Locate the cell with the specified text and output its [X, Y] center coordinate. 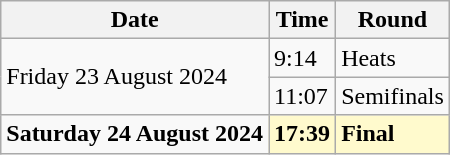
11:07 [302, 96]
Friday 23 August 2024 [135, 77]
Time [302, 20]
9:14 [302, 58]
Saturday 24 August 2024 [135, 134]
Final [393, 134]
Date [135, 20]
Round [393, 20]
17:39 [302, 134]
Semifinals [393, 96]
Heats [393, 58]
